Find where the given text appears and provide that cell's center as [X, Y] coordinate. 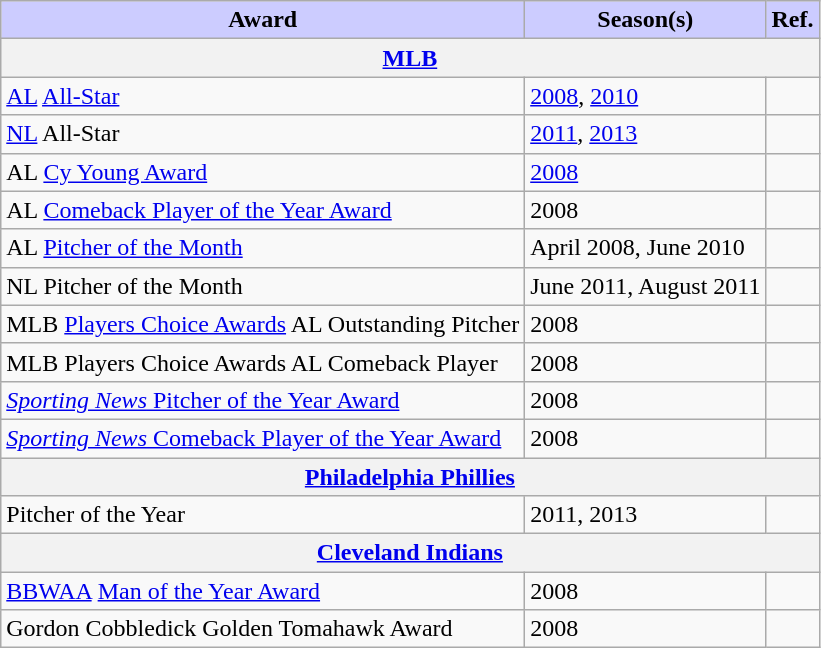
BBWAA Man of the Year Award [263, 591]
AL All-Star [263, 96]
Gordon Cobbledick Golden Tomahawk Award [263, 629]
MLB Players Choice Awards AL Comeback Player [263, 362]
Sporting News Comeback Player of the Year Award [263, 438]
MLB [410, 58]
Ref. [792, 20]
AL Comeback Player of the Year Award [263, 210]
AL Pitcher of the Month [263, 248]
MLB Players Choice Awards AL Outstanding Pitcher [263, 324]
Season(s) [646, 20]
Pitcher of the Year [263, 515]
NL Pitcher of the Month [263, 286]
Sporting News Pitcher of the Year Award [263, 400]
Cleveland Indians [410, 553]
AL Cy Young Award [263, 172]
April 2008, June 2010 [646, 248]
NL All-Star [263, 134]
Award [263, 20]
Philadelphia Phillies [410, 477]
June 2011, August 2011 [646, 286]
2008, 2010 [646, 96]
